Output the [x, y] coordinate of the center of the cell containing the given text.  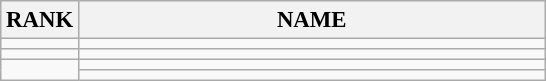
RANK [40, 20]
NAME [312, 20]
